Extract the (x, y) coordinate from the center of the cell holding the provided text.  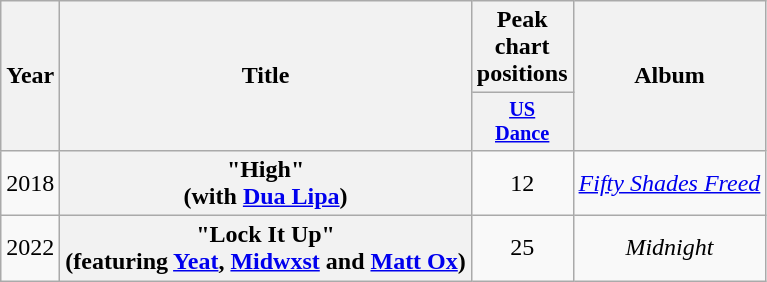
2022 (30, 248)
USDance (522, 122)
Midnight (670, 248)
Album (670, 76)
"High"(with Dua Lipa) (266, 182)
25 (522, 248)
Year (30, 76)
"Lock It Up" (featuring Yeat, Midwxst and Matt Ox) (266, 248)
2018 (30, 182)
12 (522, 182)
Title (266, 76)
Fifty Shades Freed (670, 182)
Peak chart positions (522, 47)
